Search for the cell housing the specified text and yield its [x, y] center coordinate. 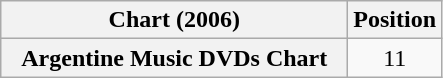
11 [395, 58]
Argentine Music DVDs Chart [174, 58]
Position [395, 20]
Chart (2006) [174, 20]
